From the cell containing the given text, extract its center point as (X, Y) coordinate. 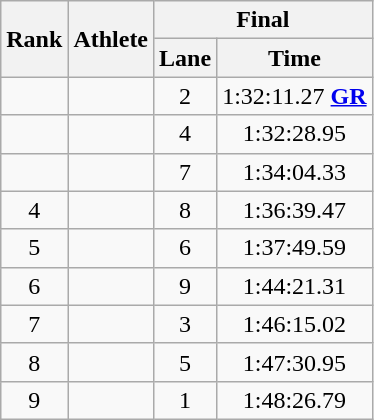
1:48:26.79 (295, 400)
Lane (186, 58)
3 (186, 324)
Athlete (111, 39)
Rank (34, 39)
2 (186, 96)
1:32:11.27 GR (295, 96)
Time (295, 58)
1:36:39.47 (295, 210)
1:46:15.02 (295, 324)
1:32:28.95 (295, 134)
1 (186, 400)
Final (264, 20)
1:37:49.59 (295, 248)
1:44:21.31 (295, 286)
1:34:04.33 (295, 172)
1:47:30.95 (295, 362)
